Return the (x, y) coordinate for the center point of the cell that contains the specified text.  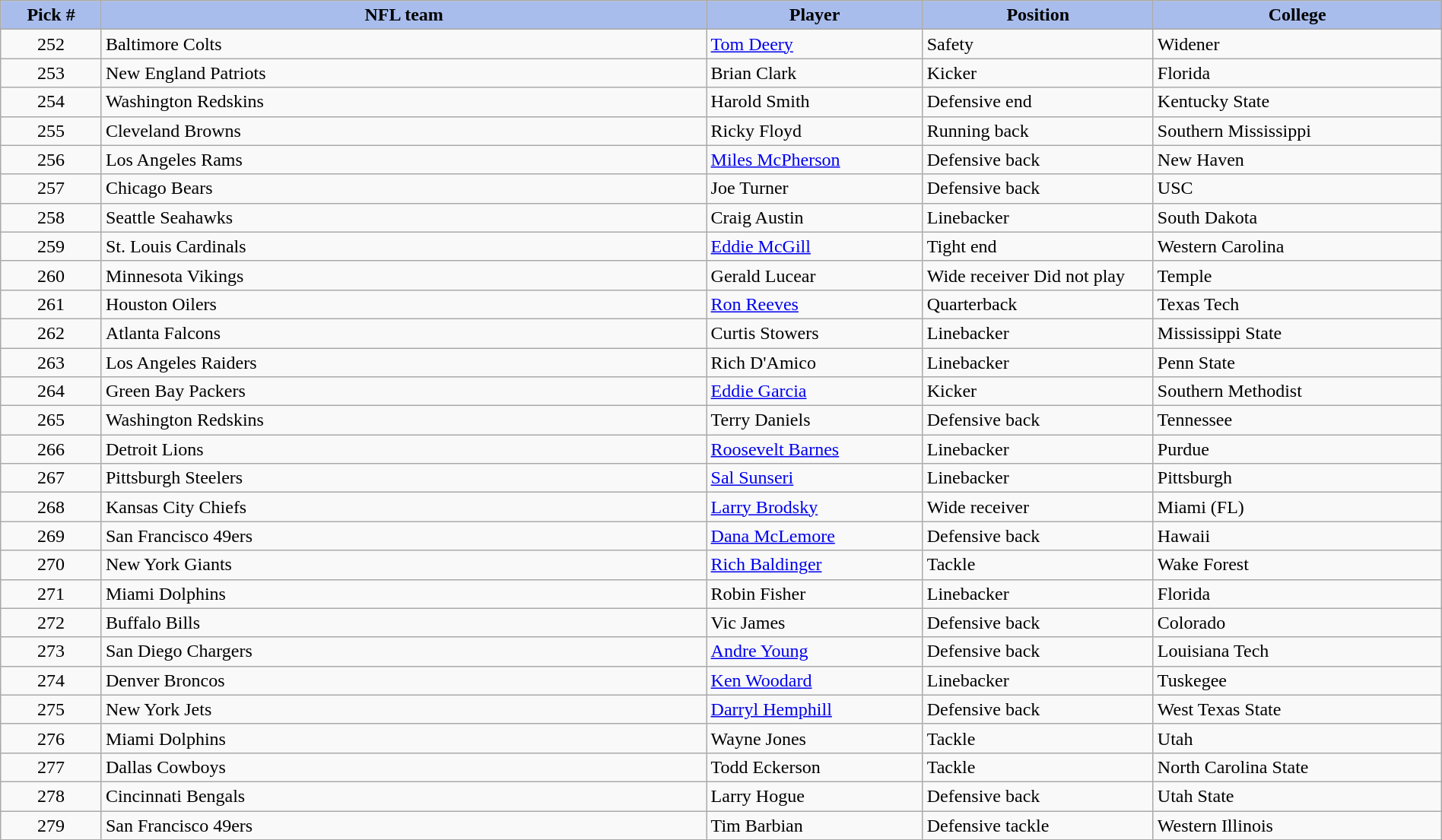
252 (52, 44)
274 (52, 680)
Louisiana Tech (1297, 651)
Darryl Hemphill (815, 709)
San Diego Chargers (404, 651)
Wake Forest (1297, 565)
Sal Sunseri (815, 478)
Tennessee (1297, 420)
Quarterback (1037, 304)
Tuskegee (1297, 680)
Purdue (1297, 449)
Eddie McGill (815, 246)
Chicago Bears (404, 189)
New York Giants (404, 565)
Widener (1297, 44)
Minnesota Vikings (404, 275)
Larry Brodsky (815, 507)
Defensive tackle (1037, 825)
Colorado (1297, 623)
275 (52, 709)
USC (1297, 189)
276 (52, 738)
Southern Methodist (1297, 391)
Terry Daniels (815, 420)
269 (52, 536)
265 (52, 420)
Tim Barbian (815, 825)
Pick # (52, 15)
253 (52, 73)
Denver Broncos (404, 680)
273 (52, 651)
Tom Deery (815, 44)
Baltimore Colts (404, 44)
Craig Austin (815, 217)
Ken Woodard (815, 680)
Southern Mississippi (1297, 131)
New York Jets (404, 709)
272 (52, 623)
258 (52, 217)
259 (52, 246)
Rich D'Amico (815, 363)
Wide receiver (1037, 507)
Todd Eckerson (815, 767)
NFL team (404, 15)
Ron Reeves (815, 304)
Cleveland Browns (404, 131)
Running back (1037, 131)
Gerald Lucear (815, 275)
254 (52, 102)
Utah (1297, 738)
Dana McLemore (815, 536)
Atlanta Falcons (404, 333)
279 (52, 825)
Buffalo Bills (404, 623)
Vic James (815, 623)
Cincinnati Bengals (404, 796)
255 (52, 131)
Hawaii (1297, 536)
Green Bay Packers (404, 391)
New Haven (1297, 160)
Curtis Stowers (815, 333)
Joe Turner (815, 189)
Utah State (1297, 796)
Robin Fisher (815, 594)
268 (52, 507)
264 (52, 391)
Penn State (1297, 363)
Houston Oilers (404, 304)
262 (52, 333)
256 (52, 160)
Dallas Cowboys (404, 767)
260 (52, 275)
278 (52, 796)
Texas Tech (1297, 304)
New England Patriots (404, 73)
Los Angeles Raiders (404, 363)
Kentucky State (1297, 102)
Harold Smith (815, 102)
Position (1037, 15)
257 (52, 189)
270 (52, 565)
College (1297, 15)
Wide receiver Did not play (1037, 275)
277 (52, 767)
Seattle Seahawks (404, 217)
Temple (1297, 275)
263 (52, 363)
266 (52, 449)
Defensive end (1037, 102)
Kansas City Chiefs (404, 507)
Andre Young (815, 651)
Miami (FL) (1297, 507)
Mississippi State (1297, 333)
Pittsburgh (1297, 478)
Safety (1037, 44)
Ricky Floyd (815, 131)
Detroit Lions (404, 449)
Larry Hogue (815, 796)
Tight end (1037, 246)
271 (52, 594)
St. Louis Cardinals (404, 246)
Pittsburgh Steelers (404, 478)
Wayne Jones (815, 738)
Western Carolina (1297, 246)
Brian Clark (815, 73)
Miles McPherson (815, 160)
Player (815, 15)
Roosevelt Barnes (815, 449)
North Carolina State (1297, 767)
Rich Baldinger (815, 565)
Eddie Garcia (815, 391)
267 (52, 478)
261 (52, 304)
South Dakota (1297, 217)
Western Illinois (1297, 825)
Los Angeles Rams (404, 160)
West Texas State (1297, 709)
